Extract the [X, Y] coordinate from the center of the cell holding the provided text.  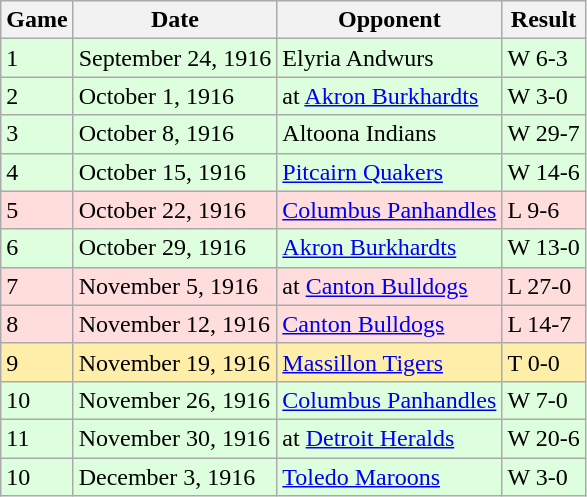
November 26, 1916 [175, 400]
Toledo Maroons [390, 477]
2 [37, 96]
8 [37, 324]
at Canton Bulldogs [390, 286]
September 24, 1916 [175, 58]
L 14-7 [544, 324]
1 [37, 58]
W 14-6 [544, 172]
Opponent [390, 20]
Date [175, 20]
7 [37, 286]
W 7-0 [544, 400]
6 [37, 248]
November 19, 1916 [175, 362]
W 20-6 [544, 438]
November 12, 1916 [175, 324]
Akron Burkhardts [390, 248]
October 8, 1916 [175, 134]
Result [544, 20]
Pitcairn Quakers [390, 172]
5 [37, 210]
T 0-0 [544, 362]
at Detroit Heralds [390, 438]
at Akron Burkhardts [390, 96]
November 5, 1916 [175, 286]
October 29, 1916 [175, 248]
4 [37, 172]
October 15, 1916 [175, 172]
Elyria Andwurs [390, 58]
W 6-3 [544, 58]
Massillon Tigers [390, 362]
October 1, 1916 [175, 96]
3 [37, 134]
W 13-0 [544, 248]
9 [37, 362]
L 27-0 [544, 286]
December 3, 1916 [175, 477]
L 9-6 [544, 210]
Canton Bulldogs [390, 324]
October 22, 1916 [175, 210]
Altoona Indians [390, 134]
November 30, 1916 [175, 438]
11 [37, 438]
Game [37, 20]
W 29-7 [544, 134]
